Find where the given text appears and provide that cell's center as [x, y] coordinate. 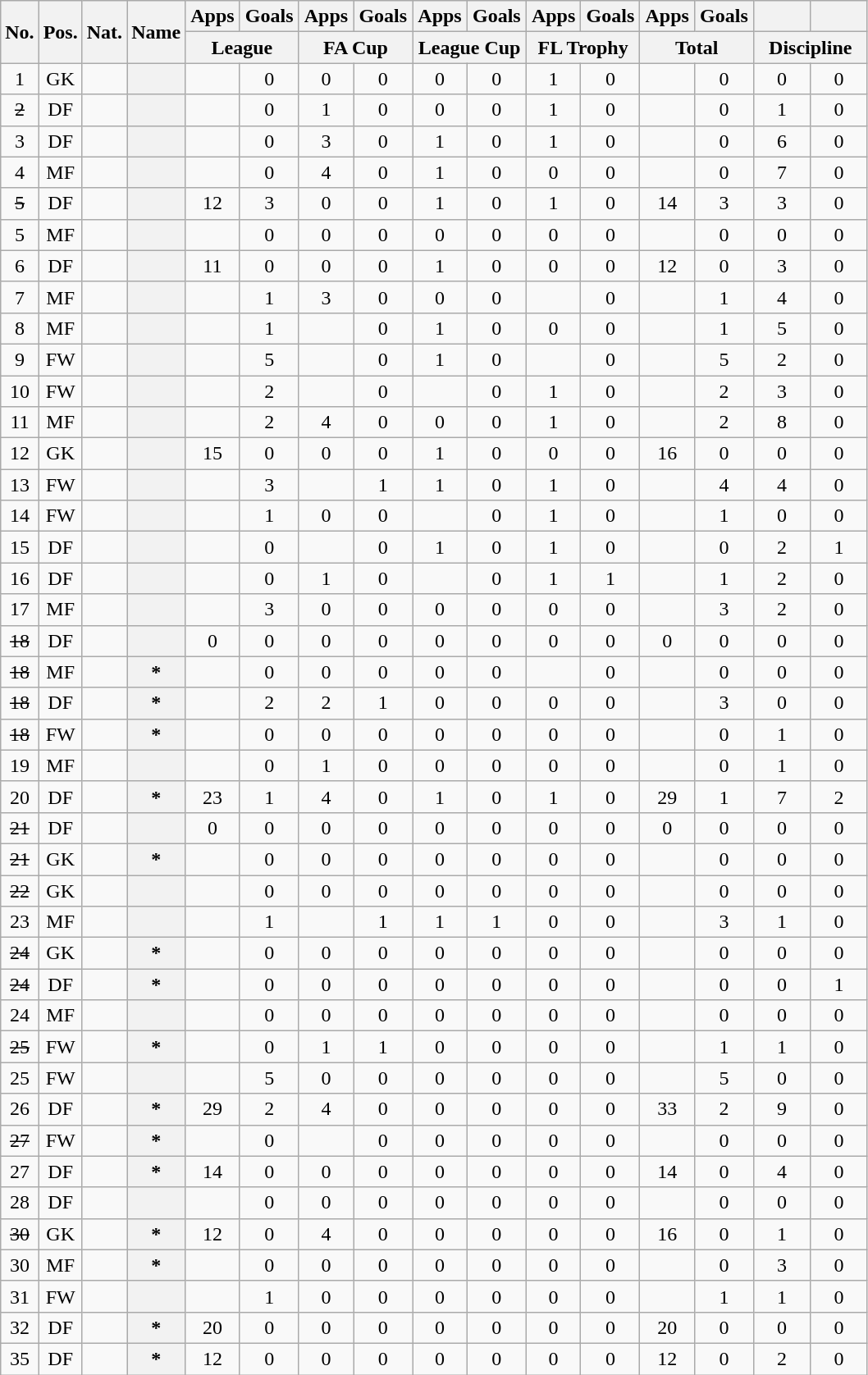
Name [156, 32]
31 [20, 1296]
33 [668, 1109]
League [243, 48]
Discipline [811, 48]
Total [697, 48]
FA Cup [356, 48]
17 [20, 610]
Pos. [61, 32]
28 [20, 1203]
10 [20, 391]
26 [20, 1109]
35 [20, 1359]
13 [20, 485]
32 [20, 1327]
22 [20, 890]
No. [20, 32]
FL Trophy [582, 48]
19 [20, 765]
Nat. [104, 32]
League Cup [469, 48]
